For the text-containing cell, return its midpoint in [x, y] coordinate format. 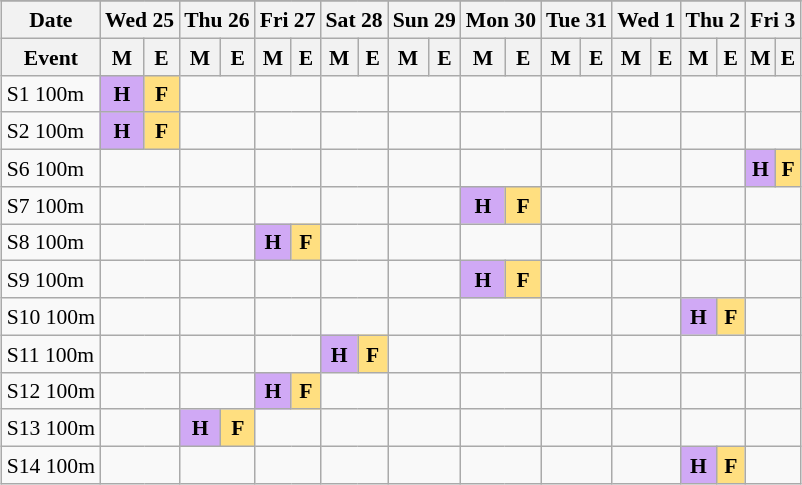
Tue 31 [576, 20]
S9 100m [51, 280]
Fri 3 [772, 20]
Wed 25 [140, 20]
Date [51, 20]
Mon 30 [501, 20]
S2 100m [51, 130]
S13 100m [51, 428]
Thu 26 [217, 20]
S10 100m [51, 316]
Thu 2 [712, 20]
S11 100m [51, 354]
S8 100m [51, 242]
S12 100m [51, 390]
S6 100m [51, 168]
Sun 29 [424, 20]
Wed 1 [646, 20]
Fri 27 [288, 20]
Sat 28 [354, 20]
Event [51, 56]
S14 100m [51, 464]
S1 100m [51, 94]
S7 100m [51, 204]
